Pinpoint the cell where the given text exists, returning its (x, y) midpoint coordinate. 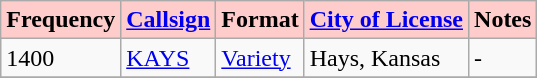
Callsign (168, 20)
Hays, Kansas (386, 58)
City of License (386, 20)
KAYS (168, 58)
Notes (503, 20)
- (503, 58)
1400 (61, 58)
Variety (260, 58)
Format (260, 20)
Frequency (61, 20)
